For the text-containing cell, return its midpoint in (X, Y) coordinate format. 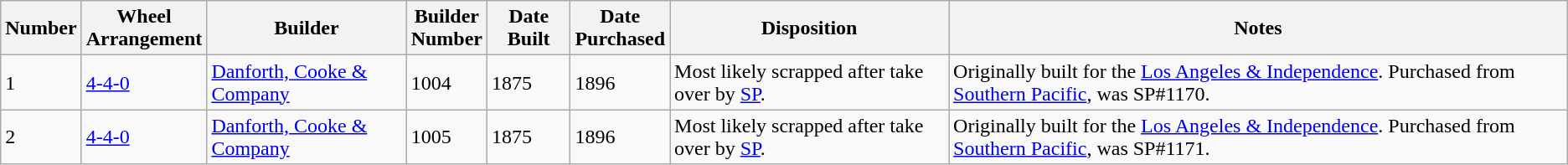
Number (41, 28)
1 (41, 82)
Notes (1258, 28)
Originally built for the Los Angeles & Independence. Purchased from Southern Pacific, was SP#1170. (1258, 82)
2 (41, 137)
Originally built for the Los Angeles & Independence. Purchased from Southern Pacific, was SP#1171. (1258, 137)
1005 (446, 137)
BuilderNumber (446, 28)
Date Built (529, 28)
Disposition (809, 28)
1004 (446, 82)
WheelArrangement (144, 28)
Builder (307, 28)
DatePurchased (620, 28)
